Determine the (x, y) coordinate at the center of the cell enclosing the given text.  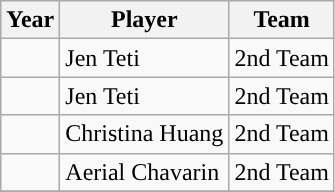
Player (144, 20)
Year (30, 20)
Christina Huang (144, 134)
Team (282, 20)
Aerial Chavarin (144, 172)
